Output the (X, Y) coordinate of the center of the cell containing the given text.  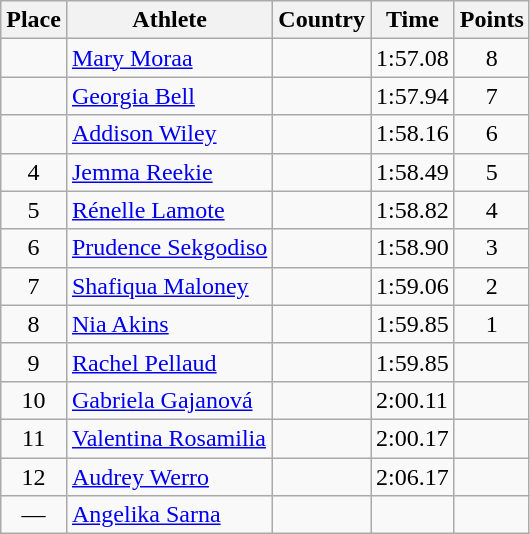
3 (492, 248)
1:58.49 (413, 172)
Points (492, 20)
Nia Akins (169, 324)
Georgia Bell (169, 96)
Rénelle Lamote (169, 210)
Jemma Reekie (169, 172)
Athlete (169, 20)
— (34, 515)
Country (322, 20)
Prudence Sekgodiso (169, 248)
Place (34, 20)
1:58.90 (413, 248)
Rachel Pellaud (169, 362)
1:57.94 (413, 96)
Addison Wiley (169, 134)
9 (34, 362)
1:58.82 (413, 210)
Angelika Sarna (169, 515)
10 (34, 400)
1 (492, 324)
Valentina Rosamilia (169, 438)
2 (492, 286)
Mary Moraa (169, 58)
2:06.17 (413, 477)
Audrey Werro (169, 477)
Gabriela Gajanová (169, 400)
11 (34, 438)
2:00.11 (413, 400)
1:59.06 (413, 286)
Shafiqua Maloney (169, 286)
1:57.08 (413, 58)
2:00.17 (413, 438)
12 (34, 477)
1:58.16 (413, 134)
Time (413, 20)
